Determine the (x, y) coordinate at the center of the cell enclosing the given text.  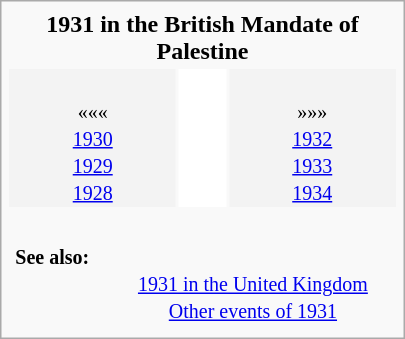
»»»193219331934 (312, 138)
1931 in the British Mandate of Palestine (202, 38)
«««193019291928 (92, 138)
See also: (60, 284)
1931 in the United KingdomOther events of 1931 (254, 284)
See also: 1931 in the United KingdomOther events of 1931 (202, 270)
